Search for the cell housing the specified text and yield its [X, Y] center coordinate. 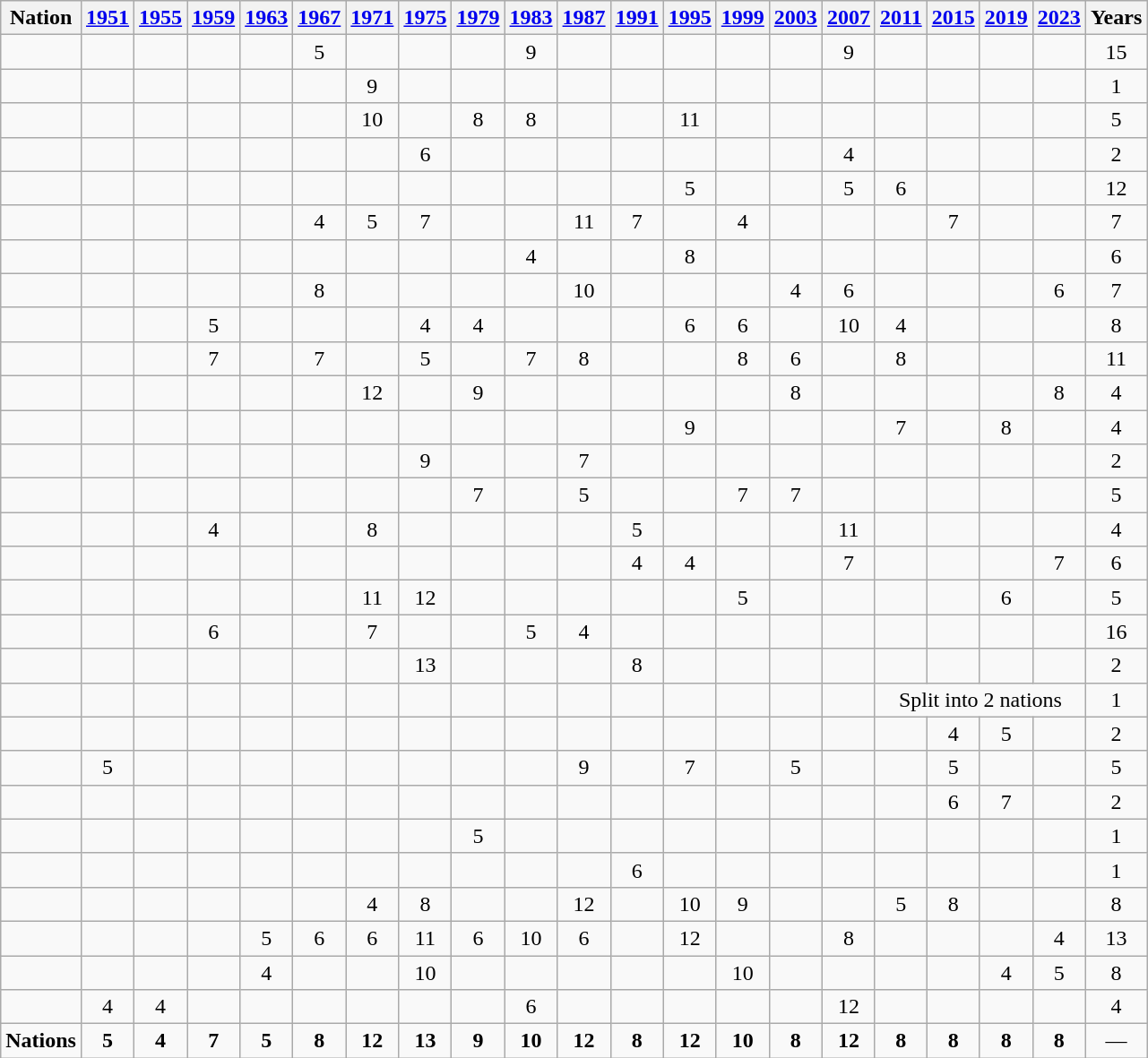
1967 [319, 18]
1995 [690, 18]
16 [1116, 632]
1951 [108, 18]
2023 [1059, 18]
15 [1116, 52]
1979 [479, 18]
1971 [373, 18]
2015 [954, 18]
2019 [1006, 18]
Nations [41, 1041]
1963 [267, 18]
Split into 2 nations [980, 700]
1999 [742, 18]
Nation [41, 18]
1959 [213, 18]
1987 [584, 18]
— [1116, 1041]
1991 [636, 18]
1983 [531, 18]
Years [1116, 18]
2007 [848, 18]
1975 [425, 18]
1955 [161, 18]
2011 [901, 18]
2003 [796, 18]
